Output the (x, y) coordinate of the center of the cell containing the given text.  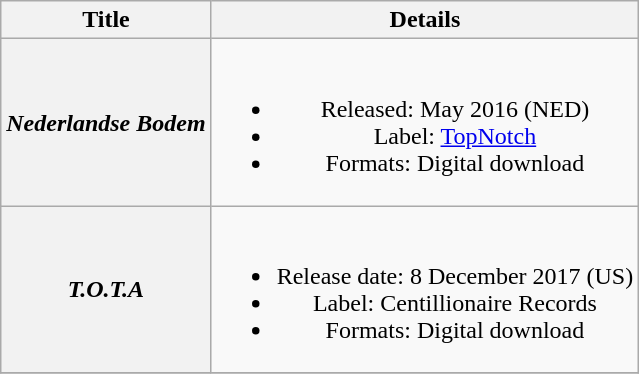
Released: May 2016 (NED)Label: TopNotchFormats: Digital download (425, 122)
T.O.T.A (106, 290)
Nederlandse Bodem (106, 122)
Release date: 8 December 2017 (US)Label: Centillionaire RecordsFormats: Digital download (425, 290)
Details (425, 20)
Title (106, 20)
